Identify which cell holds the provided text, then report its [X, Y] central coordinate. 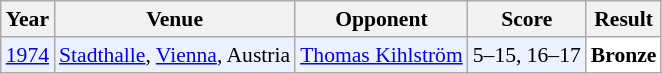
Score [527, 19]
Venue [174, 19]
Year [28, 19]
5–15, 16–17 [527, 55]
Bronze [624, 55]
Result [624, 19]
Opponent [382, 19]
Thomas Kihlström [382, 55]
1974 [28, 55]
Stadthalle, Vienna, Austria [174, 55]
